Locate the cell with the specified text and output its [X, Y] center coordinate. 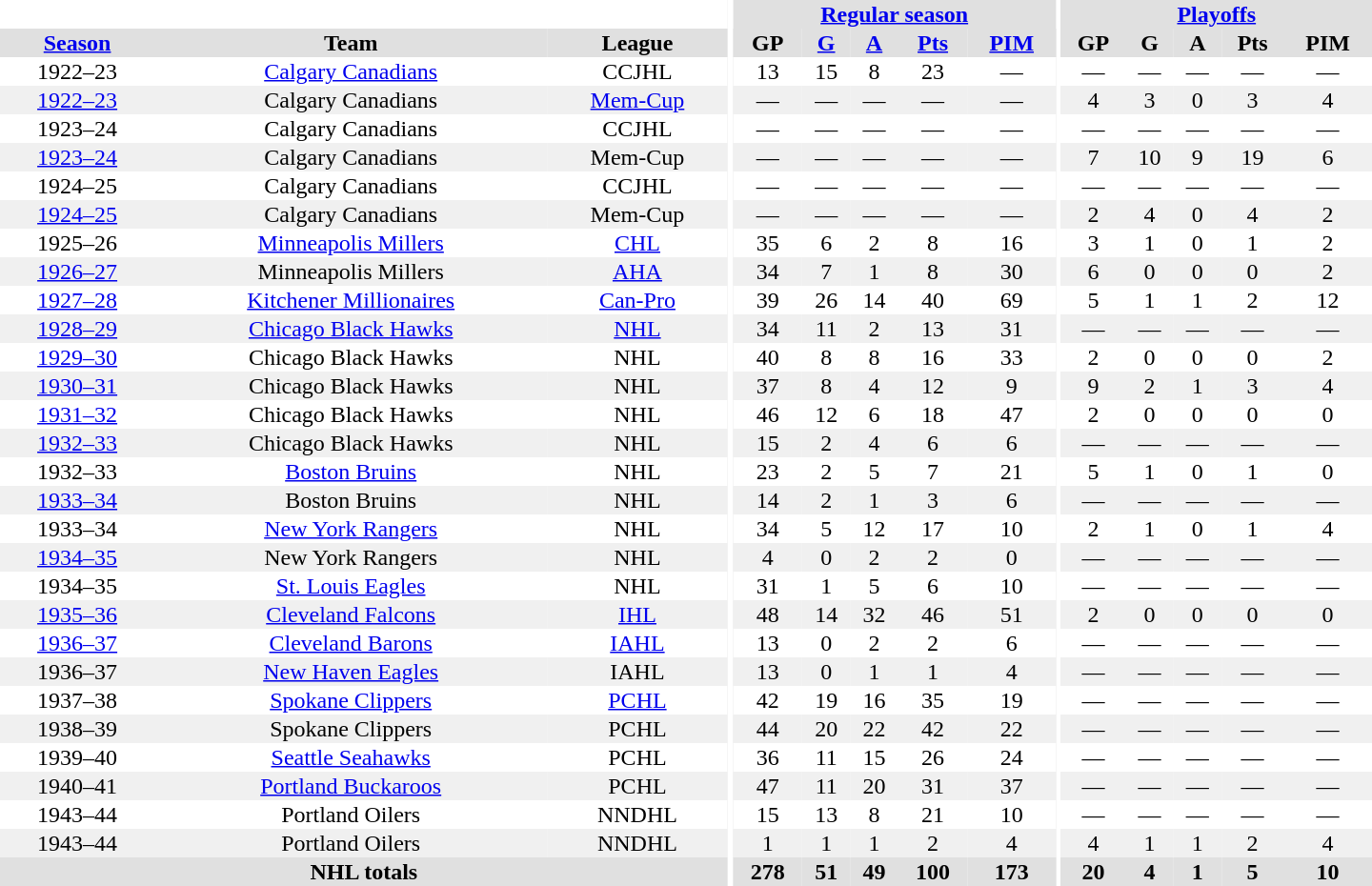
36 [768, 757]
AHA [637, 272]
1926–27 [77, 272]
Cleveland Falcons [351, 614]
39 [768, 300]
Cleveland Barons [351, 643]
48 [768, 614]
18 [934, 414]
New Haven Eagles [351, 672]
32 [874, 614]
1928–29 [77, 329]
173 [1012, 872]
1927–28 [77, 300]
33 [1012, 357]
17 [934, 529]
1930–31 [77, 386]
30 [1012, 272]
CHL [637, 243]
1939–40 [77, 757]
St. Louis Eagles [351, 586]
24 [1012, 757]
1935–36 [77, 614]
Seattle Seahawks [351, 757]
69 [1012, 300]
1940–41 [77, 786]
Kitchener Millionaires [351, 300]
1937–38 [77, 700]
44 [768, 729]
1925–26 [77, 243]
100 [934, 872]
1931–32 [77, 414]
49 [874, 872]
Team [351, 43]
278 [768, 872]
NHL totals [364, 872]
Season [77, 43]
1929–30 [77, 357]
Playoffs [1217, 14]
League [637, 43]
Regular season [894, 14]
Portland Buckaroos [351, 786]
Can-Pro [637, 300]
IHL [637, 614]
1938–39 [77, 729]
